Return the [x, y] coordinate for the center point of the cell that contains the specified text.  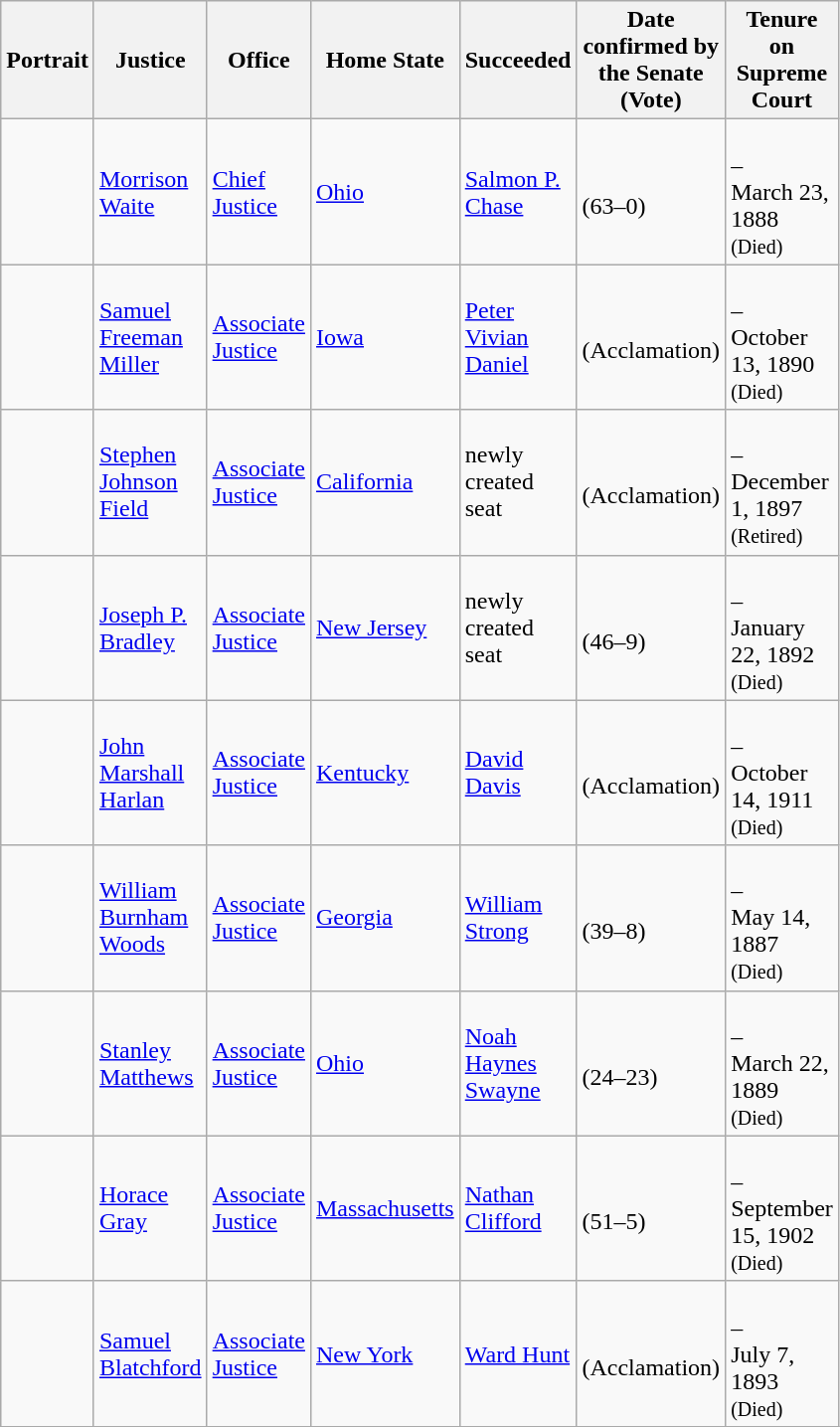
Home State [385, 60]
Morrison Waite [150, 192]
Kentucky [385, 773]
Chief Justice [258, 192]
Samuel Blatchford [150, 1353]
Massachusetts [385, 1208]
New York [385, 1353]
Ward Hunt [518, 1353]
–January 22, 1892(Died) [782, 627]
(63–0) [651, 192]
–October 14, 1911(Died) [782, 773]
(39–8) [651, 918]
Joseph P. Bradley [150, 627]
Georgia [385, 918]
Samuel Freeman Miller [150, 337]
–October 13, 1890(Died) [782, 337]
Noah Haynes Swayne [518, 1063]
Portrait [48, 60]
Date confirmed by the Senate(Vote) [651, 60]
–March 23, 1888(Died) [782, 192]
David Davis [518, 773]
–December 1, 1897(Retired) [782, 482]
Nathan Clifford [518, 1208]
Succeeded [518, 60]
Horace Gray [150, 1208]
–July 7, 1893(Died) [782, 1353]
(46–9) [651, 627]
California [385, 482]
William Burnham Woods [150, 918]
Office [258, 60]
Peter Vivian Daniel [518, 337]
(24–23) [651, 1063]
John Marshall Harlan [150, 773]
William Strong [518, 918]
(51–5) [651, 1208]
Stephen Johnson Field [150, 482]
Salmon P. Chase [518, 192]
Justice [150, 60]
–March 22, 1889(Died) [782, 1063]
New Jersey [385, 627]
–September 15, 1902(Died) [782, 1208]
Stanley Matthews [150, 1063]
Iowa [385, 337]
Tenure on Supreme Court [782, 60]
–May 14, 1887(Died) [782, 918]
